Return the (X, Y) coordinate for the center point of the cell that contains the specified text.  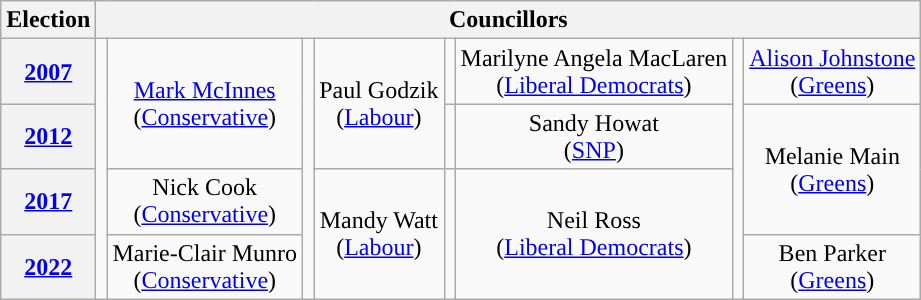
2022 (48, 266)
Paul Godzik(Labour) (379, 104)
2012 (48, 136)
Marilyne Angela MacLaren(Liberal Democrats) (594, 72)
2017 (48, 202)
Nick Cook(Conservative) (205, 202)
Ben Parker(Greens) (832, 266)
Alison Johnstone(Greens) (832, 72)
Mark McInnes(Conservative) (205, 104)
Mandy Watt(Labour) (379, 234)
2007 (48, 72)
Melanie Main(Greens) (832, 169)
Election (48, 20)
Councillors (508, 20)
Neil Ross(Liberal Democrats) (594, 234)
Sandy Howat(SNP) (594, 136)
Marie-Clair Munro(Conservative) (205, 266)
